Extract the [x, y] coordinate from the center of the cell holding the provided text.  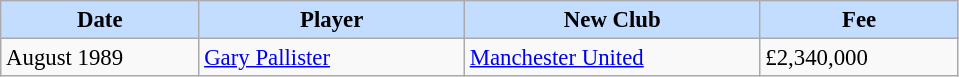
Fee [859, 20]
New Club [612, 20]
Manchester United [612, 58]
Date [100, 20]
£2,340,000 [859, 58]
Gary Pallister [332, 58]
August 1989 [100, 58]
Player [332, 20]
